Identify which cell holds the provided text, then report its [X, Y] central coordinate. 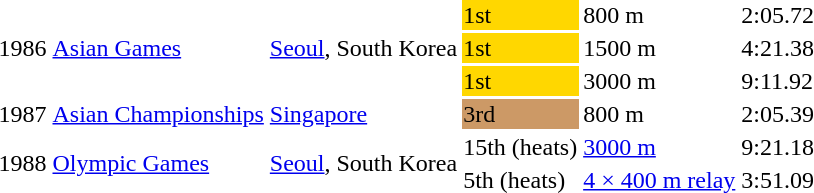
Asian Games [158, 48]
1500 m [660, 48]
Seoul, South Korea [363, 48]
Asian Championships [158, 114]
Singapore [363, 114]
3rd [520, 114]
15th (heats) [520, 147]
